Identify which cell holds the provided text, then report its [X, Y] central coordinate. 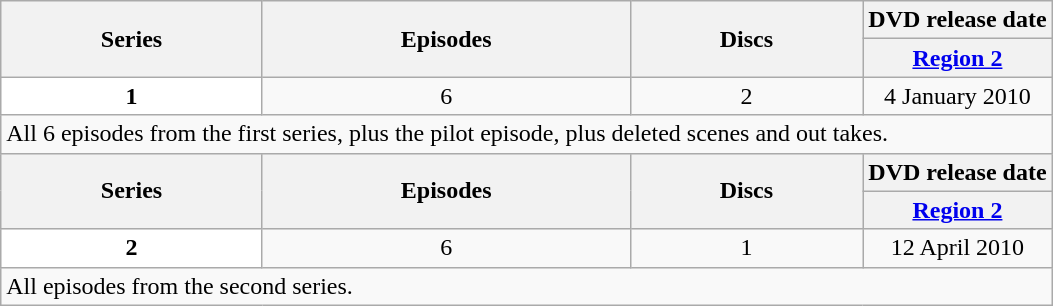
12 April 2010 [958, 248]
All episodes from the second series. [526, 286]
4 January 2010 [958, 96]
All 6 episodes from the first series, plus the pilot episode, plus deleted scenes and out takes. [526, 134]
